Search for the cell housing the specified text and yield its [x, y] center coordinate. 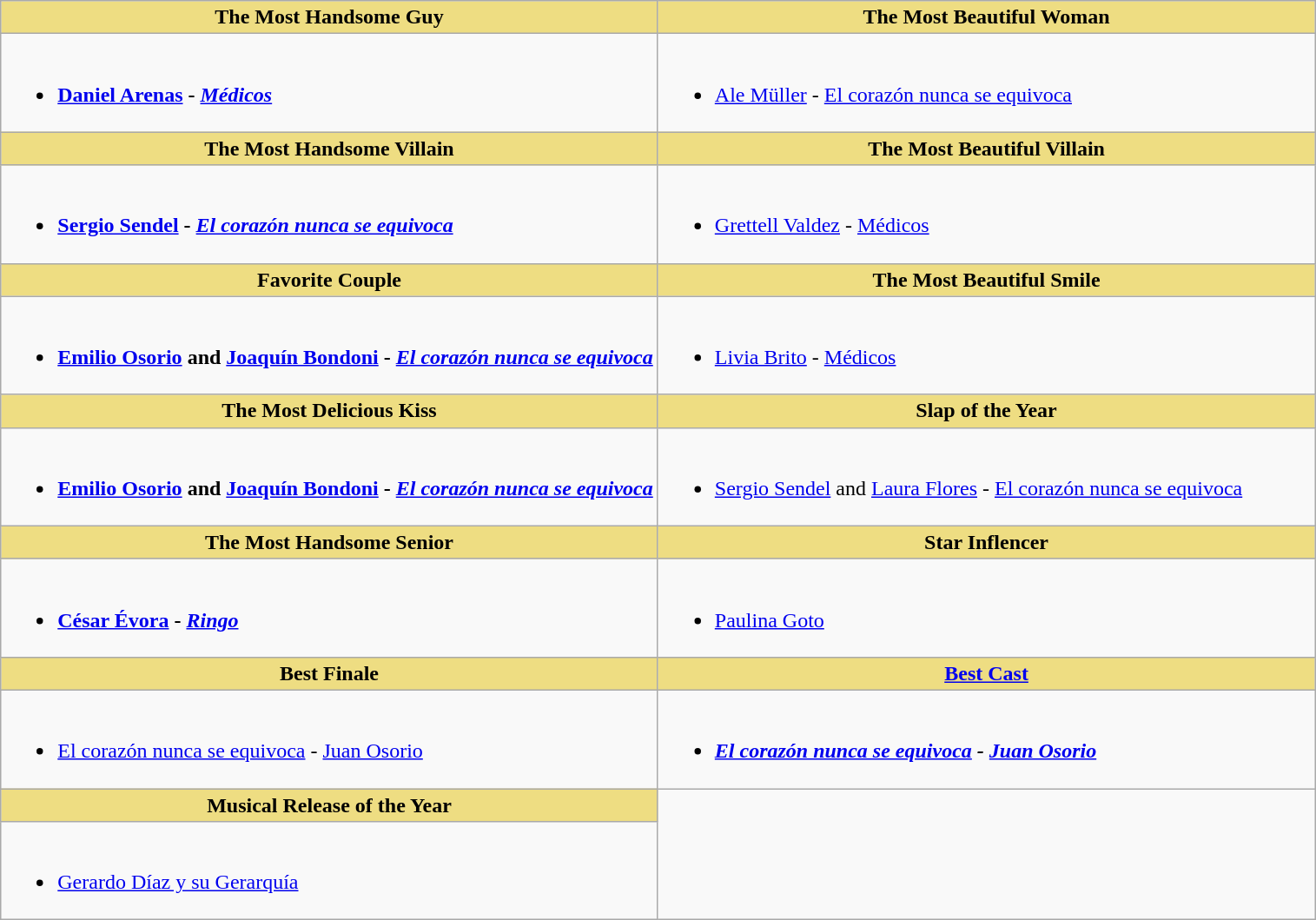
Slap of the Year [987, 411]
The Most Beautiful Smile [987, 280]
Paulina Goto [987, 608]
Sergio Sendel and Laura Flores - El corazón nunca se equivoca [987, 476]
Livia Brito - Médicos [987, 346]
Best Cast [987, 673]
Sergio Sendel - El corazón nunca se equivoca [330, 214]
Ale Müller - El corazón nunca se equivoca [987, 83]
Favorite Couple [330, 280]
The Most Beautiful Woman [987, 17]
The Most Beautiful Villain [987, 149]
Musical Release of the Year [330, 805]
The Most Handsome Villain [330, 149]
The Most Delicious Kiss [330, 411]
Grettell Valdez - Médicos [987, 214]
Star Inflencer [987, 542]
The Most Handsome Senior [330, 542]
Daniel Arenas - Médicos [330, 83]
The Most Handsome Guy [330, 17]
Best Finale [330, 673]
Gerardo Díaz y su Gerarquía [330, 870]
César Évora - Ringo [330, 608]
